Return (x, y) of the center of cell containing provided text 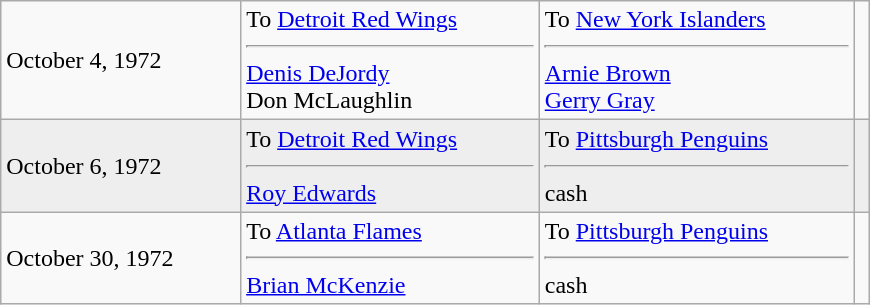
To Detroit Red WingsRoy Edwards (390, 166)
October 6, 1972 (121, 166)
To New York IslandersArnie BrownGerry Gray (696, 60)
October 4, 1972 (121, 60)
To Atlanta FlamesBrian McKenzie (390, 258)
To Detroit Red WingsDenis DeJordyDon McLaughlin (390, 60)
October 30, 1972 (121, 258)
